Return the [X, Y] coordinate for the center point of the cell that contains the specified text.  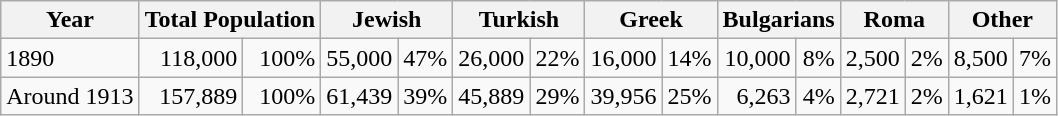
8% [818, 58]
45,889 [492, 96]
157,889 [191, 96]
6,263 [756, 96]
47% [426, 58]
29% [558, 96]
26,000 [492, 58]
2,500 [872, 58]
61,439 [360, 96]
Greek [651, 20]
Total Population [230, 20]
1,621 [980, 96]
7% [1034, 58]
Other [1002, 20]
Bulgarians [778, 20]
14% [690, 58]
Around 1913 [70, 96]
39,956 [624, 96]
10,000 [756, 58]
25% [690, 96]
1% [1034, 96]
Jewish [387, 20]
39% [426, 96]
118,000 [191, 58]
4% [818, 96]
55,000 [360, 58]
Roma [894, 20]
22% [558, 58]
1890 [70, 58]
16,000 [624, 58]
Year [70, 20]
2,721 [872, 96]
8,500 [980, 58]
Turkish [519, 20]
